Identify which cell holds the provided text, then report its (X, Y) central coordinate. 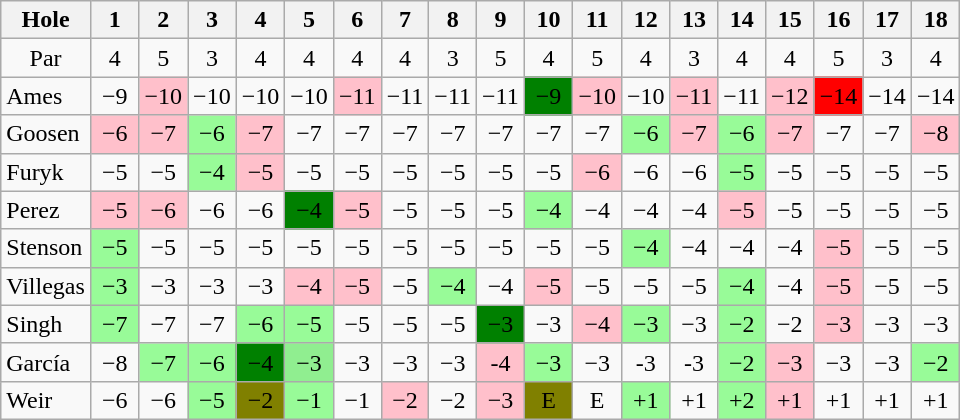
13 (694, 20)
16 (838, 20)
Furyk (46, 172)
14 (742, 20)
15 (790, 20)
Par (46, 58)
+2 (742, 400)
7 (405, 20)
Goosen (46, 134)
10 (548, 20)
−12 (790, 96)
12 (646, 20)
9 (501, 20)
Villegas (46, 286)
8 (453, 20)
1 (114, 20)
Singh (46, 324)
17 (888, 20)
-4 (501, 362)
Weir (46, 400)
6 (357, 20)
2 (164, 20)
Hole (46, 20)
Stenson (46, 248)
11 (598, 20)
18 (936, 20)
Perez (46, 210)
Ames (46, 96)
García (46, 362)
